Capture the cell that displays the provided text and extract its (x, y) central coordinate. 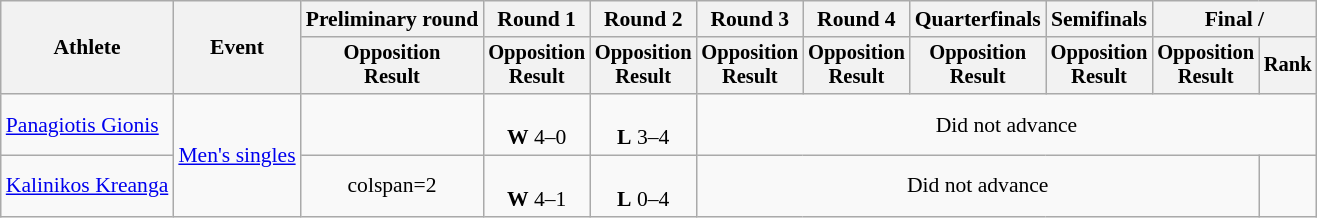
W 4–1 (536, 186)
W 4–0 (536, 124)
L 3–4 (644, 124)
Quarterfinals (978, 19)
Men's singles (236, 155)
colspan=2 (392, 186)
Final / (1234, 19)
L 0–4 (644, 186)
Round 4 (856, 19)
Kalinikos Kreanga (88, 186)
Semifinals (1100, 19)
Event (236, 48)
Round 2 (644, 19)
Rank (1288, 66)
Panagiotis Gionis (88, 124)
Preliminary round (392, 19)
Round 1 (536, 19)
Athlete (88, 48)
Round 3 (750, 19)
